For the text-containing cell, return its midpoint in [X, Y] coordinate format. 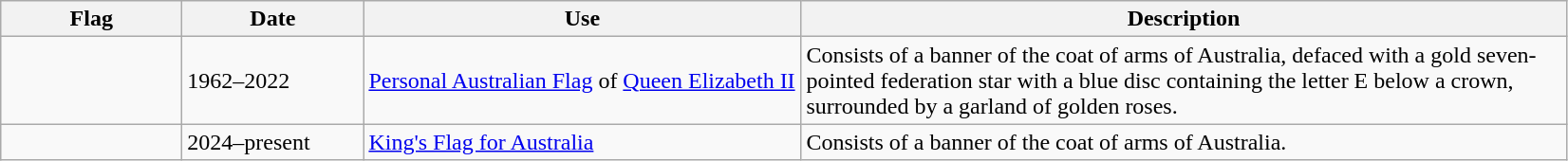
Description [1184, 19]
Use [583, 19]
King's Flag for Australia [583, 142]
Consists of a banner of the coat of arms of Australia. [1184, 142]
Date [273, 19]
Flag [91, 19]
1962–2022 [273, 80]
Personal Australian Flag of Queen Elizabeth II [583, 80]
2024–present [273, 142]
